Scan for the cell matching the given text and deliver its (X, Y) coordinate at center. 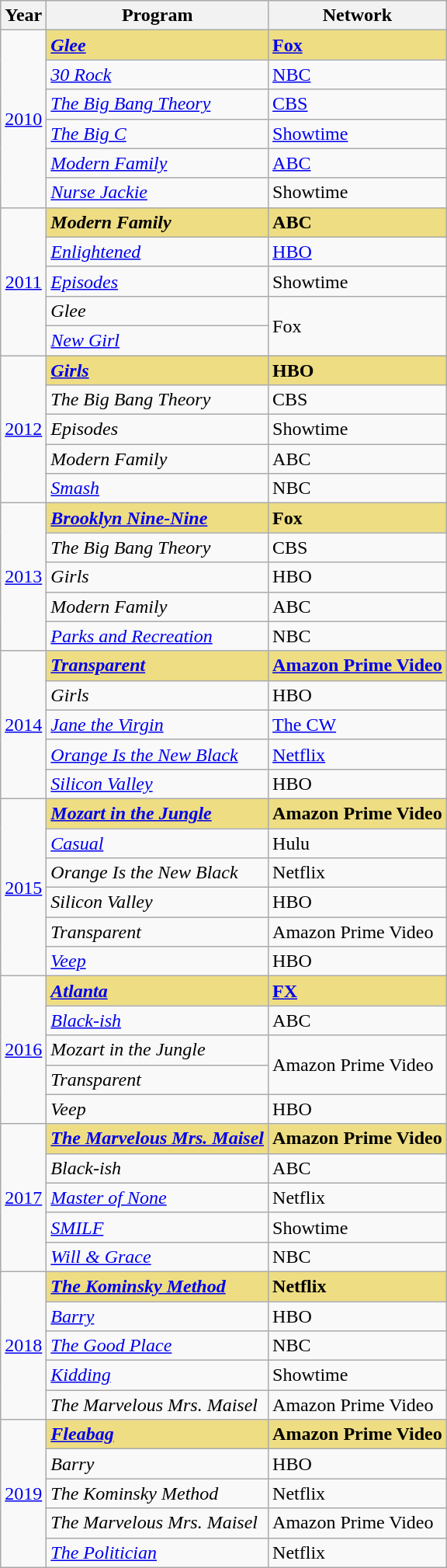
Kidding (158, 1375)
Enlightened (158, 252)
2012 (23, 429)
2016 (23, 1050)
Year (23, 16)
2019 (23, 1493)
SMILF (158, 1227)
Atlanta (158, 991)
Brooklyn Nine-Nine (158, 518)
New Girl (158, 340)
30 Rock (158, 75)
FX (358, 991)
The CW (358, 725)
2013 (23, 577)
Smash (158, 488)
Parks and Recreation (158, 636)
Nurse Jackie (158, 193)
Will & Grace (158, 1257)
The Good Place (158, 1346)
2010 (23, 119)
2015 (23, 887)
2011 (23, 281)
Master of None (158, 1198)
Hulu (358, 843)
Fleabag (158, 1434)
2014 (23, 725)
Jane the Virgin (158, 725)
Program (158, 16)
Casual (158, 843)
The Politician (158, 1552)
The Big C (158, 134)
2018 (23, 1345)
Network (358, 16)
2017 (23, 1198)
